Return the [x, y] coordinate for the center point of the cell that contains the specified text.  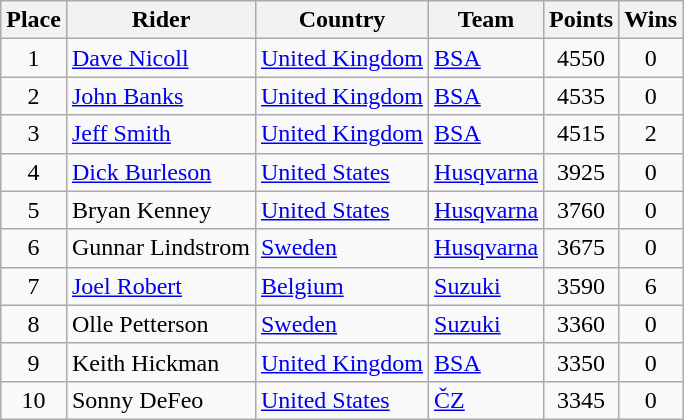
Keith Hickman [160, 362]
ČZ [486, 400]
3350 [582, 362]
3590 [582, 286]
3 [34, 134]
10 [34, 400]
1 [34, 58]
Olle Petterson [160, 324]
4 [34, 172]
Points [582, 20]
3925 [582, 172]
Dick Burleson [160, 172]
4515 [582, 134]
Joel Robert [160, 286]
Team [486, 20]
Dave Nicoll [160, 58]
John Banks [160, 96]
Rider [160, 20]
Country [342, 20]
8 [34, 324]
3675 [582, 248]
4535 [582, 96]
Wins [651, 20]
Gunnar Lindstrom [160, 248]
5 [34, 210]
Bryan Kenney [160, 210]
Jeff Smith [160, 134]
9 [34, 362]
Belgium [342, 286]
3760 [582, 210]
Place [34, 20]
4550 [582, 58]
Sonny DeFeo [160, 400]
3345 [582, 400]
3360 [582, 324]
7 [34, 286]
